Pinpoint the cell where the given text exists, returning its (X, Y) midpoint coordinate. 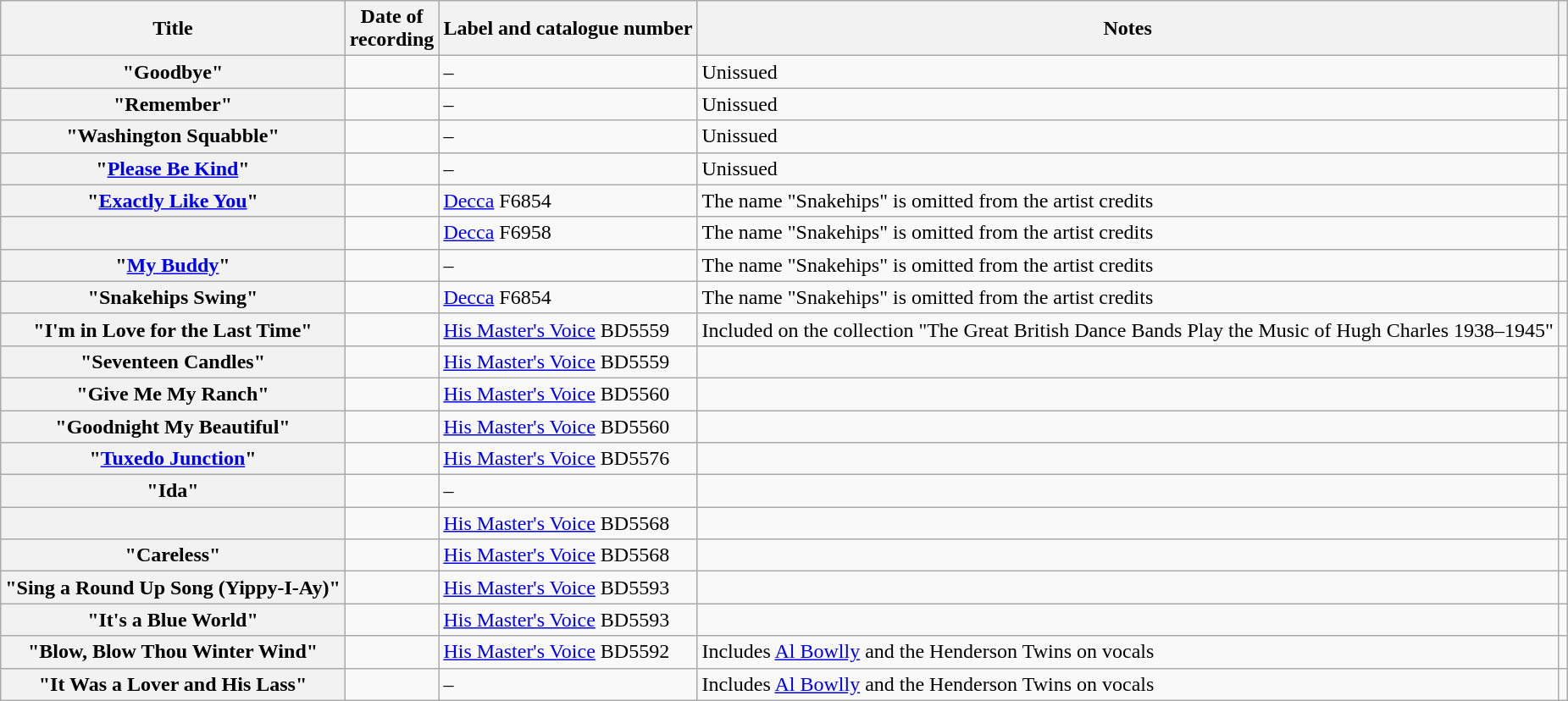
"Snakehips Swing" (173, 297)
"Exactly Like You" (173, 201)
Notes (1128, 29)
"I'm in Love for the Last Time" (173, 329)
"It's a Blue World" (173, 620)
"Careless" (173, 555)
Included on the collection "The Great British Dance Bands Play the Music of Hugh Charles 1938–1945" (1128, 329)
"Washington Squabble" (173, 136)
"Goodbye" (173, 72)
"Sing a Round Up Song (Yippy-I-Ay)" (173, 588)
"Tuxedo Junction" (173, 459)
Date of recording (391, 29)
"Give Me My Ranch" (173, 394)
"Goodnight My Beautiful" (173, 426)
His Master's Voice BD5592 (568, 652)
"Blow, Blow Thou Winter Wind" (173, 652)
"Ida" (173, 491)
"Remember" (173, 104)
"It Was a Lover and His Lass" (173, 684)
His Master's Voice BD5576 (568, 459)
"Seventeen Candles" (173, 362)
Label and catalogue number (568, 29)
Title (173, 29)
"My Buddy" (173, 265)
Decca F6958 (568, 233)
"Please Be Kind" (173, 168)
